Locate the cell with the specified text and output its [x, y] center coordinate. 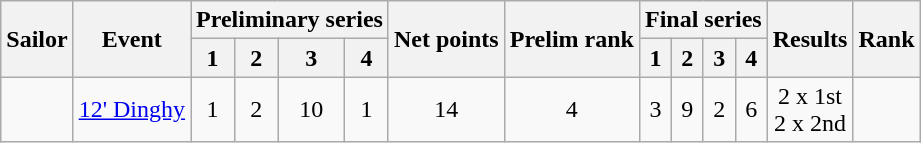
14 [446, 110]
12' Dinghy [132, 110]
6 [751, 110]
Rank [886, 39]
10 [312, 110]
Preliminary series [290, 20]
9 [687, 110]
Results [810, 39]
Sailor [37, 39]
Event [132, 39]
Net points [446, 39]
2 x 1st 2 x 2nd [810, 110]
Final series [703, 20]
Prelim rank [572, 39]
